For the text-containing cell, return its midpoint in [x, y] coordinate format. 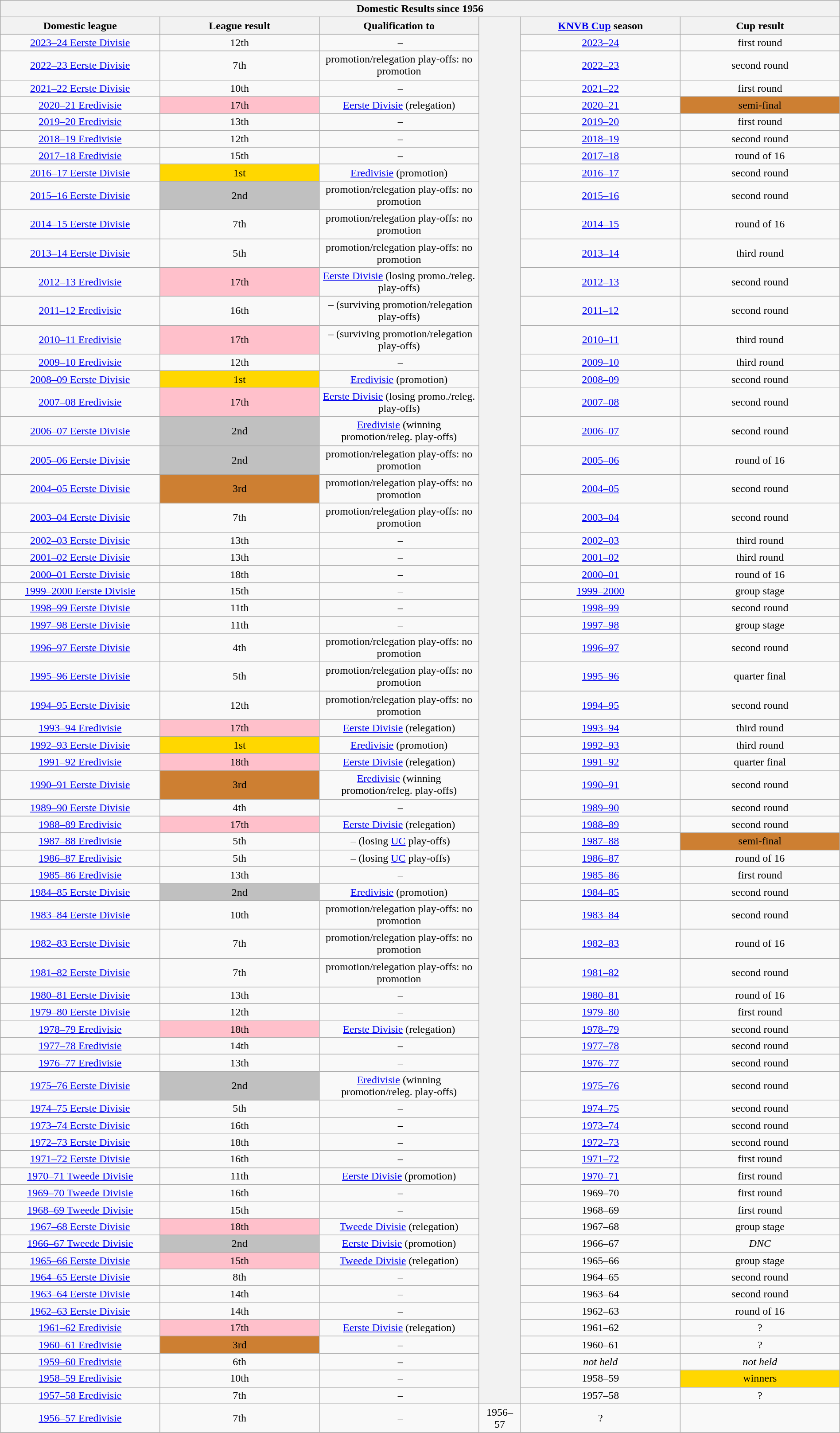
2019–20 [600, 122]
2003–04 Eerste Divisie [80, 518]
1975–76 Eerste Divisie [80, 1086]
1956–57 Eredivisie [80, 1418]
1979–80 [600, 1012]
1966–67 [600, 1243]
1987–88 Eredivisie [80, 841]
2002–03 [600, 540]
1995–96 [600, 676]
1977–78 Eredivisie [80, 1046]
2012–13 Eredivisie [80, 282]
1983–84 [600, 915]
2017–18 Eredivisie [80, 156]
1968–69 Tweede Divisie [80, 1210]
1969–70 Tweede Divisie [80, 1193]
1989–90 [600, 808]
2022–23 [600, 66]
2005–06 Eerste Divisie [80, 460]
1997–98 [600, 625]
2016–17 Eerste Divisie [80, 172]
1964–65 Eerste Divisie [80, 1277]
1980–81 Eerste Divisie [80, 996]
1994–95 Eerste Divisie [80, 706]
1963–64 Eerste Divisie [80, 1294]
2022–23 Eerste Divisie [80, 66]
2008–09 [600, 379]
KNVB Cup season [600, 26]
1979–80 Eerste Divisie [80, 1012]
2014–15 Eerste Divisie [80, 224]
2023–24 Eerste Divisie [80, 43]
1973–74 Eerste Divisie [80, 1125]
1967–68 [600, 1226]
2008–09 Eerste Divisie [80, 379]
1971–72 Eerste Divisie [80, 1159]
2003–04 [600, 518]
2021–22 Eerste Divisie [80, 88]
2013–14 Eerste Divisie [80, 253]
1957–58 [600, 1395]
1962–63 [600, 1311]
1972–73 [600, 1142]
1974–75 [600, 1109]
1997–98 Eerste Divisie [80, 625]
1966–67 Tweede Divisie [80, 1243]
8th [240, 1277]
1980–81 [600, 996]
1991–92 Eredivisie [80, 762]
2023–24 [600, 43]
1994–95 [600, 706]
1969–70 [600, 1193]
1973–74 [600, 1125]
2018–19 [600, 139]
2015–16 Eerste Divisie [80, 195]
2009–10 Eredivisie [80, 363]
2020–21 Eredivisie [80, 105]
1982–83 Eerste Divisie [80, 943]
1967–68 Eerste Divisie [80, 1226]
2004–05 Eerste Divisie [80, 488]
League result [240, 26]
1992–93 [600, 745]
1986–87 Eredivisie [80, 858]
2019–20 Eredivisie [80, 122]
1985–86 Eredivisie [80, 875]
1961–62 [600, 1328]
1986–87 [600, 858]
1982–83 [600, 943]
2007–08 Eredivisie [80, 402]
2001–02 Eerste Divisie [80, 557]
1958–59 [600, 1378]
2006–07 Eerste Divisie [80, 431]
1965–66 Eerste Divisie [80, 1260]
2000–01 [600, 574]
1983–84 Eerste Divisie [80, 915]
1996–97 [600, 648]
1956–57 [500, 1418]
1970–71 [600, 1176]
1962–63 Eerste Divisie [80, 1311]
1996–97 Eerste Divisie [80, 648]
6th [240, 1362]
1968–69 [600, 1210]
1981–82 [600, 972]
1990–91 [600, 785]
1975–76 [600, 1086]
1972–73 Eerste Divisie [80, 1142]
1963–64 [600, 1294]
1971–72 [600, 1159]
1989–90 Eerste Divisie [80, 808]
1998–99 [600, 608]
2010–11 Eredivisie [80, 340]
1958–59 Eredivisie [80, 1378]
1960–61 Eredivisie [80, 1345]
Qualification to [399, 26]
1970–71 Tweede Divisie [80, 1176]
2005–06 [600, 460]
1984–85 [600, 892]
1961–62 Eredivisie [80, 1328]
2002–03 Eerste Divisie [80, 540]
1978–79 [600, 1029]
2021–22 [600, 88]
1991–92 [600, 762]
1993–94 Eredivisie [80, 728]
1976–77 [600, 1063]
2011–12 Eredivisie [80, 311]
Domestic league [80, 26]
2013–14 [600, 253]
1965–66 [600, 1260]
Domestic Results since 1956 [420, 9]
1957–58 Eredivisie [80, 1395]
2017–18 [600, 156]
Cup result [760, 26]
1990–91 Eerste Divisie [80, 785]
1999–2000 Eerste Divisie [80, 591]
2010–11 [600, 340]
1998–99 Eerste Divisie [80, 608]
1964–65 [600, 1277]
1999–2000 [600, 591]
DNC [760, 1243]
2004–05 [600, 488]
1984–85 Eerste Divisie [80, 892]
1978–79 Eredivisie [80, 1029]
1976–77 Eredivisie [80, 1063]
2016–17 [600, 172]
2000–01 Eerste Divisie [80, 574]
1960–61 [600, 1345]
1985–86 [600, 875]
1988–89 [600, 824]
1974–75 Eerste Divisie [80, 1109]
2011–12 [600, 311]
2020–21 [600, 105]
1988–89 Eredivisie [80, 824]
1959–60 Eredivisie [80, 1362]
2018–19 Eredivisie [80, 139]
2006–07 [600, 431]
1995–96 Eerste Divisie [80, 676]
2014–15 [600, 224]
1977–78 [600, 1046]
1981–82 Eerste Divisie [80, 972]
1992–93 Eerste Divisie [80, 745]
2007–08 [600, 402]
1987–88 [600, 841]
2001–02 [600, 557]
1993–94 [600, 728]
winners [760, 1378]
2015–16 [600, 195]
2012–13 [600, 282]
2009–10 [600, 363]
